Scan for the cell matching the given text and deliver its (x, y) coordinate at center. 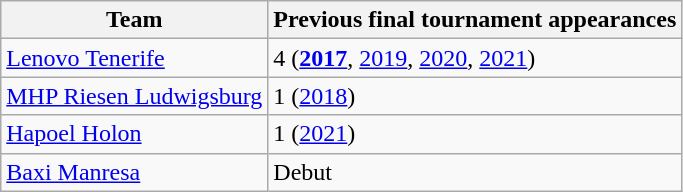
Lenovo Tenerife (134, 58)
1 (2021) (475, 134)
Baxi Manresa (134, 172)
Debut (475, 172)
1 (2018) (475, 96)
Previous final tournament appearances (475, 20)
4 (2017, 2019, 2020, 2021) (475, 58)
MHP Riesen Ludwigsburg (134, 96)
Hapoel Holon (134, 134)
Team (134, 20)
